Return [x, y] of the center of cell containing provided text 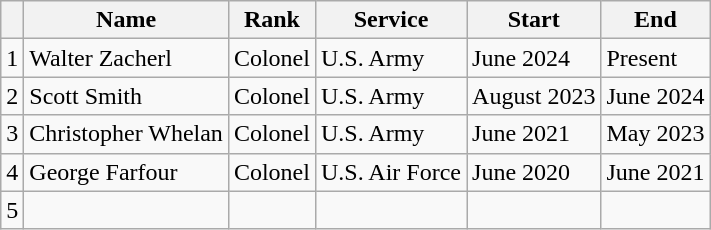
August 2023 [534, 96]
Start [534, 20]
1 [12, 58]
U.S. Air Force [390, 172]
5 [12, 210]
June 2020 [534, 172]
Service [390, 20]
Rank [272, 20]
4 [12, 172]
George Farfour [126, 172]
Christopher Whelan [126, 134]
Scott Smith [126, 96]
Present [656, 58]
3 [12, 134]
May 2023 [656, 134]
Name [126, 20]
Walter Zacherl [126, 58]
2 [12, 96]
End [656, 20]
